Extract the [X, Y] coordinate from the center of the cell holding the provided text.  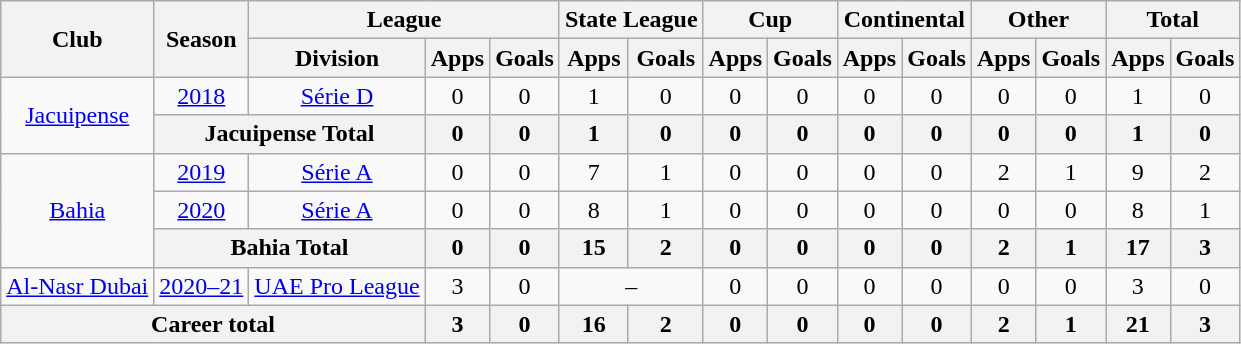
League [404, 20]
UAE Pro League [337, 286]
Season [202, 39]
– [631, 286]
Division [337, 58]
Jacuipense Total [290, 134]
Total [1173, 20]
Jacuipense [78, 115]
Bahia [78, 210]
9 [1138, 172]
Série D [337, 96]
State League [631, 20]
2019 [202, 172]
2020 [202, 210]
21 [1138, 324]
17 [1138, 248]
16 [594, 324]
2020–21 [202, 286]
Other [1038, 20]
Career total [213, 324]
2018 [202, 96]
Cup [770, 20]
Continental [904, 20]
15 [594, 248]
Al-Nasr Dubai [78, 286]
Bahia Total [290, 248]
Club [78, 39]
7 [594, 172]
